Pinpoint the cell where the given text exists, returning its (X, Y) midpoint coordinate. 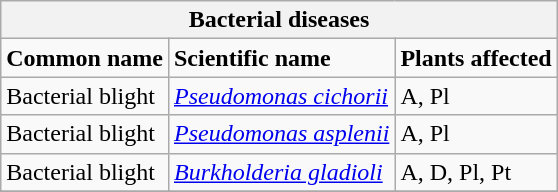
Plants affected (476, 58)
A, D, Pl, Pt (476, 172)
Scientific name (281, 58)
Pseudomonas asplenii (281, 134)
Pseudomonas cichorii (281, 96)
Common name (85, 58)
Bacterial diseases (279, 20)
Burkholderia gladioli (281, 172)
